Find where the given text appears and provide that cell's center as [x, y] coordinate. 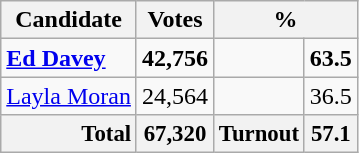
24,564 [174, 96]
Layla Moran [69, 96]
Ed Davey [69, 58]
36.5 [330, 96]
67,320 [174, 134]
Turnout [258, 134]
Votes [174, 20]
57.1 [330, 134]
42,756 [174, 58]
Candidate [69, 20]
% [285, 20]
63.5 [330, 58]
Total [69, 134]
